Provide the [X, Y] coordinate of the cell's center where the given text is located.  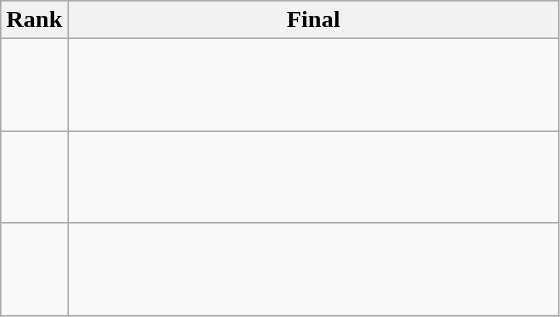
Rank [34, 20]
Final [314, 20]
